Identify which cell holds the provided text, then report its [x, y] central coordinate. 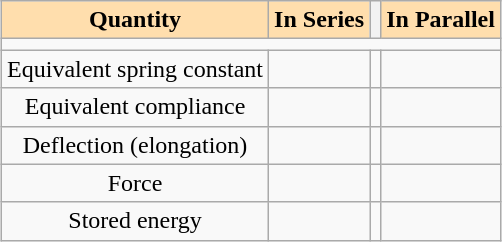
Equivalent spring constant [136, 69]
Quantity [136, 20]
Stored energy [136, 221]
Deflection (elongation) [136, 145]
In Parallel [441, 20]
Equivalent compliance [136, 107]
Force [136, 183]
In Series [320, 20]
